Determine the (x, y) coordinate at the center of the cell enclosing the given text.  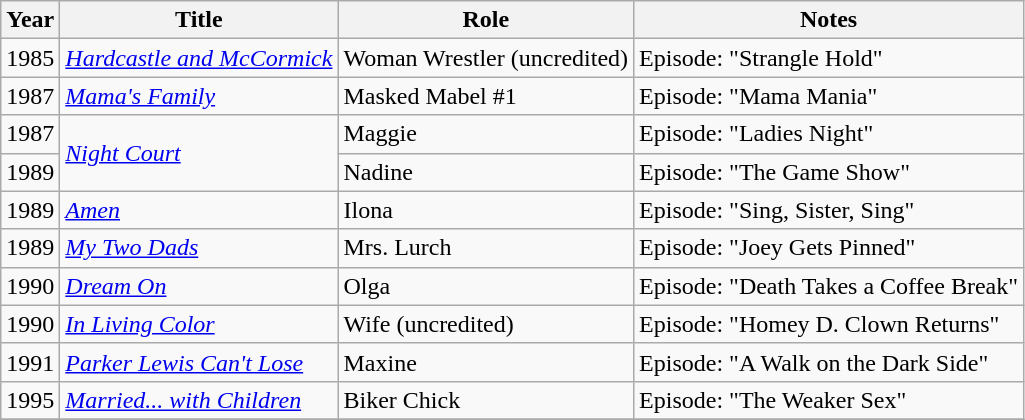
Episode: "Homey D. Clown Returns" (829, 324)
Biker Chick (486, 400)
Episode: "Ladies Night" (829, 134)
1991 (30, 362)
Episode: "The Weaker Sex" (829, 400)
Episode: "Mama Mania" (829, 96)
In Living Color (199, 324)
Episode: "The Game Show" (829, 172)
Married... with Children (199, 400)
Maggie (486, 134)
Masked Mabel #1 (486, 96)
Wife (uncredited) (486, 324)
Amen (199, 210)
Episode: "Joey Gets Pinned" (829, 248)
Episode: "Sing, Sister, Sing" (829, 210)
Mrs. Lurch (486, 248)
Ilona (486, 210)
Hardcastle and McCormick (199, 58)
Parker Lewis Can't Lose (199, 362)
Role (486, 20)
Dream On (199, 286)
Olga (486, 286)
1995 (30, 400)
Notes (829, 20)
My Two Dads (199, 248)
Episode: "A Walk on the Dark Side" (829, 362)
Woman Wrestler (uncredited) (486, 58)
Episode: "Strangle Hold" (829, 58)
Maxine (486, 362)
Year (30, 20)
1985 (30, 58)
Title (199, 20)
Mama's Family (199, 96)
Nadine (486, 172)
Night Court (199, 153)
Episode: "Death Takes a Coffee Break" (829, 286)
